Locate the cell with the specified text and output its [x, y] center coordinate. 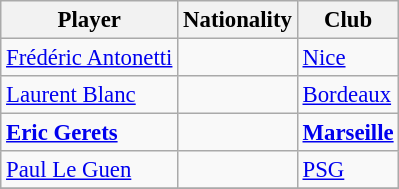
Player [90, 20]
Laurent Blanc [90, 95]
Eric Gerets [90, 133]
PSG [348, 170]
Frédéric Antonetti [90, 58]
Bordeaux [348, 95]
Nice [348, 58]
Paul Le Guen [90, 170]
Marseille [348, 133]
Nationality [238, 20]
Club [348, 20]
